Provide the [x, y] coordinate of the cell's center where the given text is located.  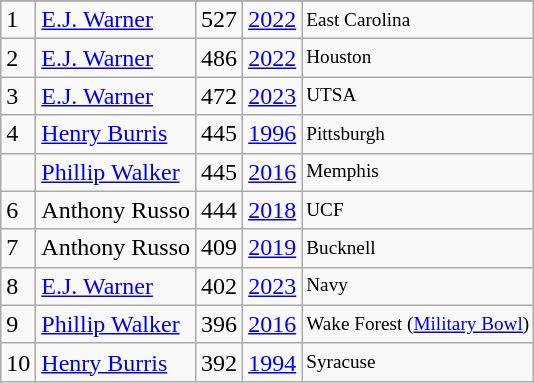
1996 [272, 134]
2019 [272, 248]
486 [220, 58]
UTSA [418, 96]
4 [18, 134]
Memphis [418, 172]
2018 [272, 210]
Syracuse [418, 362]
10 [18, 362]
444 [220, 210]
472 [220, 96]
409 [220, 248]
Pittsburgh [418, 134]
UCF [418, 210]
392 [220, 362]
Houston [418, 58]
527 [220, 20]
Wake Forest (Military Bowl) [418, 324]
Bucknell [418, 248]
6 [18, 210]
1 [18, 20]
396 [220, 324]
East Carolina [418, 20]
402 [220, 286]
8 [18, 286]
9 [18, 324]
7 [18, 248]
2 [18, 58]
3 [18, 96]
1994 [272, 362]
Navy [418, 286]
